Scan for the cell matching the given text and deliver its (x, y) coordinate at center. 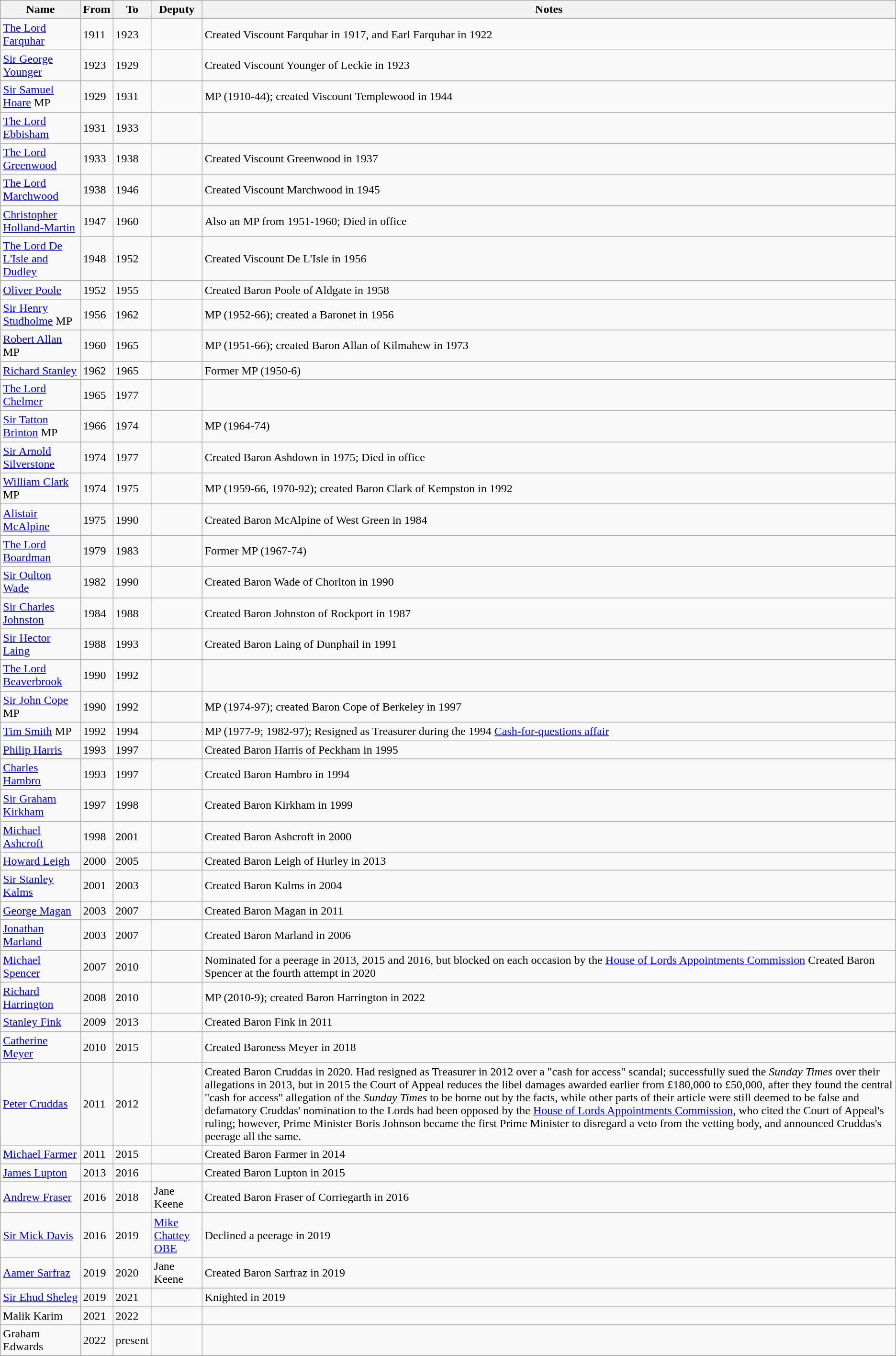
MP (1974-97); created Baron Cope of Berkeley in 1997 (549, 707)
MP (1952-66); created a Baronet in 1956 (549, 314)
Philip Harris (40, 749)
Former MP (1950-6) (549, 370)
Created Viscount Younger of Leckie in 1923 (549, 65)
Former MP (1967-74) (549, 551)
MP (2010-9); created Baron Harrington in 2022 (549, 998)
2009 (97, 1022)
Deputy (177, 10)
1994 (132, 731)
Peter Cruddas (40, 1104)
Created Baron Ashdown in 1975; Died in office (549, 458)
William Clark MP (40, 488)
MP (1964-74) (549, 426)
Created Viscount Greenwood in 1937 (549, 159)
Created Baron Fink in 2011 (549, 1022)
Richard Stanley (40, 370)
Sir Henry Studholme MP (40, 314)
Created Baron Marland in 2006 (549, 936)
Created Baron Lupton in 2015 (549, 1173)
Created Baron Farmer in 2014 (549, 1154)
Catherine Meyer (40, 1047)
MP (1910-44); created Viscount Templewood in 1944 (549, 97)
1984 (97, 613)
Sir Stanley Kalms (40, 886)
Michael Ashcroft (40, 836)
MP (1977-9; 1982-97); Resigned as Treasurer during the 1994 Cash-for-questions affair (549, 731)
James Lupton (40, 1173)
Malik Karim (40, 1315)
To (132, 10)
Sir Samuel Hoare MP (40, 97)
Sir Hector Laing (40, 644)
Created Baron Ashcroft in 2000 (549, 836)
2018 (132, 1197)
Tim Smith MP (40, 731)
Sir Graham Kirkham (40, 805)
Howard Leigh (40, 861)
Sir Tatton Brinton MP (40, 426)
2000 (97, 861)
Created Viscount Marchwood in 1945 (549, 190)
2008 (97, 998)
Created Baron Poole of Aldgate in 1958 (549, 290)
The Lord De L'Isle and Dudley (40, 259)
Created Baron Harris of Peckham in 1995 (549, 749)
1911 (97, 34)
1982 (97, 582)
From (97, 10)
Notes (549, 10)
Created Baron Magan in 2011 (549, 911)
Sir John Cope MP (40, 707)
Also an MP from 1951-1960; Died in office (549, 221)
Mike Chattey OBE (177, 1235)
2020 (132, 1273)
George Magan (40, 911)
Declined a peerage in 2019 (549, 1235)
The Lord Boardman (40, 551)
Created Baron McAlpine of West Green in 1984 (549, 520)
The Lord Ebbisham (40, 127)
2012 (132, 1104)
Sir George Younger (40, 65)
Created Baron Johnston of Rockport in 1987 (549, 613)
present (132, 1341)
Sir Oulton Wade (40, 582)
1983 (132, 551)
Michael Farmer (40, 1154)
Charles Hambro (40, 774)
Graham Edwards (40, 1341)
Sir Ehud Sheleg (40, 1297)
Created Viscount Farquhar in 1917, and Earl Farquhar in 1922 (549, 34)
Oliver Poole (40, 290)
The Lord Farquhar (40, 34)
1947 (97, 221)
1956 (97, 314)
1979 (97, 551)
Knighted in 2019 (549, 1297)
Alistair McAlpine (40, 520)
Christopher Holland-Martin (40, 221)
The Lord Chelmer (40, 395)
Created Baroness Meyer in 2018 (549, 1047)
Sir Mick Davis (40, 1235)
Created Baron Sarfraz in 2019 (549, 1273)
The Lord Beaverbrook (40, 675)
Created Baron Hambro in 1994 (549, 774)
Created Baron Laing of Dunphail in 1991 (549, 644)
The Lord Marchwood (40, 190)
Created Baron Wade of Chorlton in 1990 (549, 582)
Aamer Sarfraz (40, 1273)
MP (1951-66); created Baron Allan of Kilmahew in 1973 (549, 346)
1955 (132, 290)
Created Baron Leigh of Hurley in 2013 (549, 861)
MP (1959-66, 1970-92); created Baron Clark of Kempston in 1992 (549, 488)
Created Baron Fraser of Corriegarth in 2016 (549, 1197)
The Lord Greenwood (40, 159)
Stanley Fink (40, 1022)
Andrew Fraser (40, 1197)
Sir Charles Johnston (40, 613)
Created Baron Kirkham in 1999 (549, 805)
1948 (97, 259)
Richard Harrington (40, 998)
Sir Arnold Silverstone (40, 458)
Created Viscount De L'Isle in 1956 (549, 259)
1946 (132, 190)
Jonathan Marland (40, 936)
Name (40, 10)
Robert Allan MP (40, 346)
2005 (132, 861)
Michael Spencer (40, 966)
1966 (97, 426)
Created Baron Kalms in 2004 (549, 886)
